Pinpoint the cell where the given text exists, returning its [X, Y] midpoint coordinate. 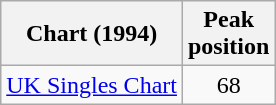
68 [228, 85]
Peakposition [228, 34]
UK Singles Chart [92, 85]
Chart (1994) [92, 34]
